Determine the [x, y] coordinate at the center of the cell enclosing the given text.  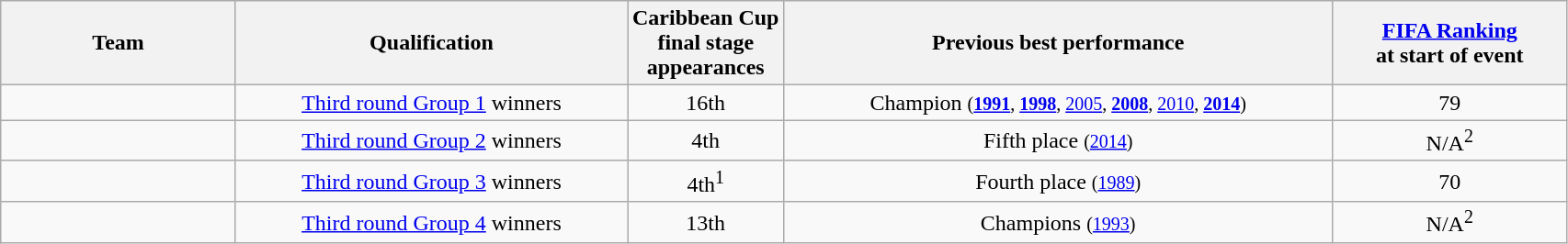
79 [1449, 103]
13th [705, 222]
4th1 [705, 182]
70 [1449, 182]
Fourth place (1989) [1059, 182]
4th [705, 141]
Fifth place (2014) [1059, 141]
Third round Group 4 winners [431, 222]
16th [705, 103]
Champion (1991, 1998, 2005, 2008, 2010, 2014) [1059, 103]
Champions (1993) [1059, 222]
Caribbean Cupfinal stageappearances [705, 43]
Qualification [431, 43]
Previous best performance [1059, 43]
Third round Group 1 winners [431, 103]
Third round Group 3 winners [431, 182]
FIFA Rankingat start of event [1449, 43]
Team [119, 43]
Third round Group 2 winners [431, 141]
